Return (X, Y) of the center of cell containing provided text 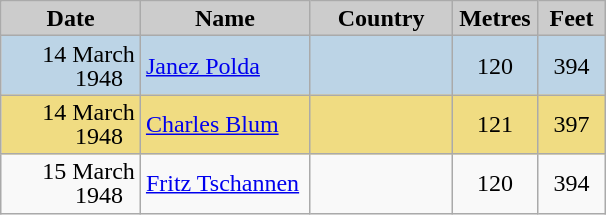
Feet (572, 18)
Date (71, 18)
Charles Blum (224, 124)
121 (495, 124)
Janez Polda (224, 66)
Country (381, 18)
Fritz Tschannen (224, 184)
Name (224, 18)
397 (572, 124)
15 March 1948 (71, 184)
Metres (495, 18)
